Find where the given text appears and provide that cell's center as (x, y) coordinate. 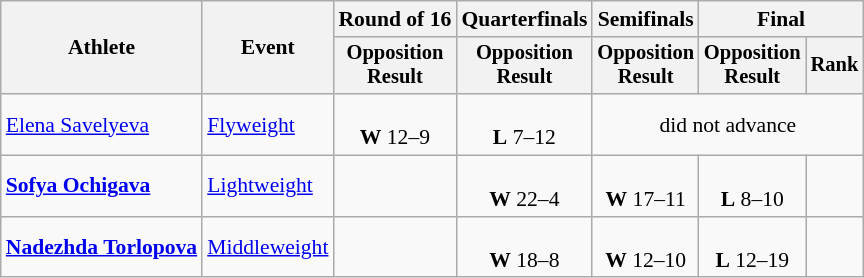
W 12–10 (646, 248)
did not advance (728, 124)
Event (268, 48)
L 12–19 (752, 248)
Quarterfinals (524, 19)
Semifinals (646, 19)
Middleweight (268, 248)
Nadezhda Torlopova (102, 248)
Round of 16 (394, 19)
L 8–10 (752, 186)
W 22–4 (524, 186)
Lightweight (268, 186)
Athlete (102, 48)
Final (781, 19)
W 17–11 (646, 186)
Rank (835, 66)
Elena Savelyeva (102, 124)
W 18–8 (524, 248)
L 7–12 (524, 124)
Flyweight (268, 124)
W 12–9 (394, 124)
Sofya Ochigava (102, 186)
